Scan for the cell matching the given text and deliver its [X, Y] coordinate at center. 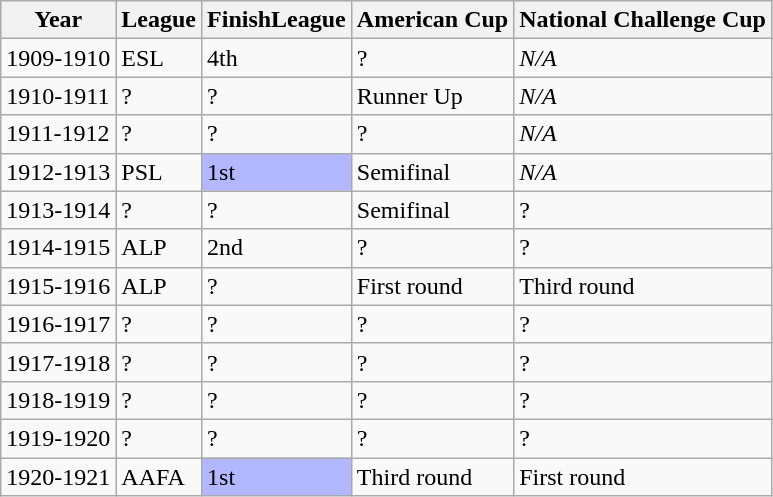
1916-1917 [58, 324]
1919-1920 [58, 438]
ESL [159, 58]
1911-1912 [58, 134]
American Cup [432, 20]
FinishLeague [277, 20]
PSL [159, 172]
1913-1914 [58, 210]
4th [277, 58]
1914-1915 [58, 248]
1920-1921 [58, 477]
League [159, 20]
1915-1916 [58, 286]
1912-1913 [58, 172]
1917-1918 [58, 362]
National Challenge Cup [643, 20]
Runner Up [432, 96]
1909-1910 [58, 58]
Year [58, 20]
AAFA [159, 477]
2nd [277, 248]
1910-1911 [58, 96]
1918-1919 [58, 400]
